Locate the cell with the specified text and output its (x, y) center coordinate. 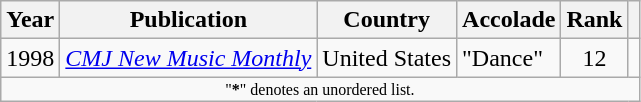
"Dance" (509, 58)
CMJ New Music Monthly (188, 58)
1998 (30, 58)
"*" denotes an unordered list. (320, 89)
Year (30, 20)
12 (594, 58)
Accolade (509, 20)
Country (387, 20)
Publication (188, 20)
Rank (594, 20)
United States (387, 58)
